Determine the [X, Y] coordinate at the center of the cell enclosing the given text.  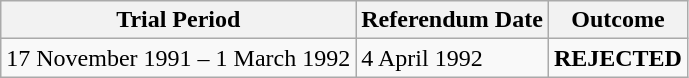
4 April 1992 [452, 58]
17 November 1991 – 1 March 1992 [178, 58]
Referendum Date [452, 20]
REJECTED [618, 58]
Trial Period [178, 20]
Outcome [618, 20]
